Pinpoint the cell where the given text exists, returning its (x, y) midpoint coordinate. 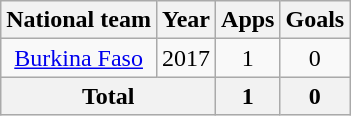
National team (79, 20)
Apps (248, 20)
Total (108, 96)
Burkina Faso (79, 58)
Goals (315, 20)
2017 (186, 58)
Year (186, 20)
